Determine the [X, Y] coordinate at the center of the cell enclosing the given text.  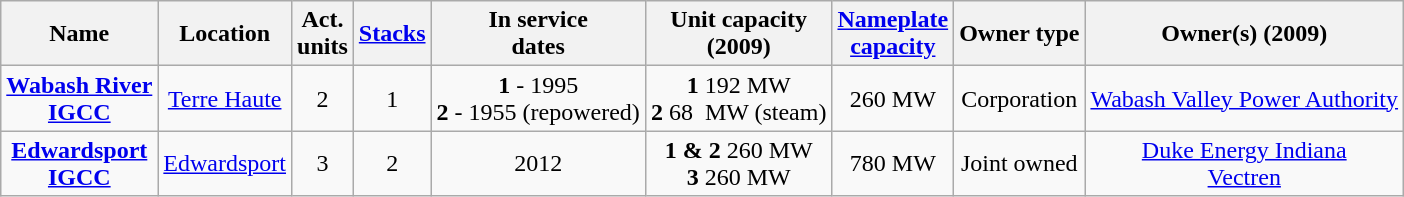
Owner type [1020, 34]
1 - 1995 2 - 1955 (repowered) [538, 98]
1 & 2 260 MW 3 260 MW [738, 164]
780 MW [893, 164]
2012 [538, 164]
Edwardsport [225, 164]
Joint owned [1020, 164]
Unit capacity (2009) [738, 34]
Nameplate capacity [893, 34]
Location [225, 34]
In service dates [538, 34]
Edwardsport IGCC [80, 164]
Owner(s) (2009) [1244, 34]
Terre Haute [225, 98]
260 MW [893, 98]
1 [392, 98]
Stacks [392, 34]
Wabash River IGCC [80, 98]
Wabash Valley Power Authority [1244, 98]
Duke Energy Indiana Vectren [1244, 164]
Corporation [1020, 98]
Act.units [323, 34]
Name [80, 34]
3 [323, 164]
1 192 MW 2 68 MW (steam) [738, 98]
